Return [X, Y] of the center of cell containing provided text 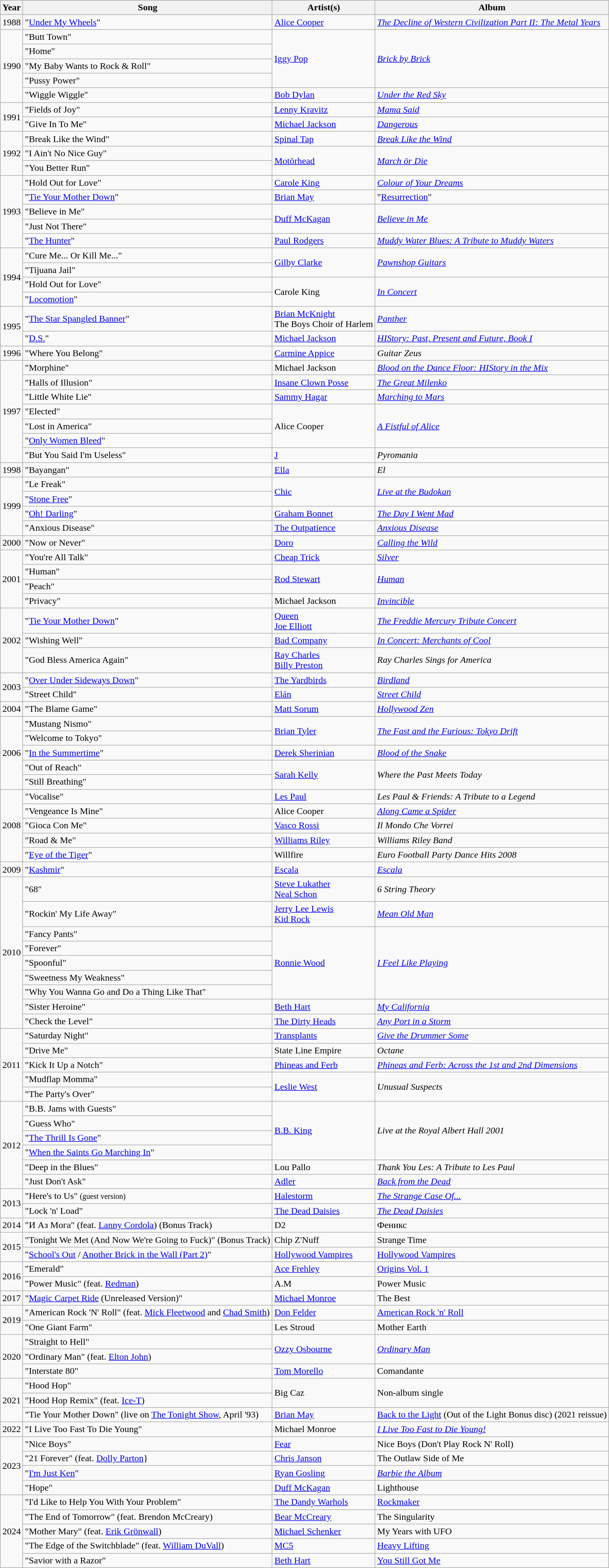
"Mustang Nismo" [148, 724]
"Break Like the Wind" [148, 139]
Pawnshop Guitars [492, 263]
"Under My Wheels" [148, 22]
You Still Got Me [492, 1560]
The Outpatience [324, 528]
Non-album single [492, 1393]
Lou Pallo [324, 1167]
1990 [11, 66]
Rockmaker [492, 1502]
The Dirty Heads [324, 1021]
Bad Company [324, 640]
"I'm Just Ken" [148, 1473]
"Fancy Pants" [148, 934]
"Nice Boys" [148, 1444]
The Best [492, 1298]
"Street Child" [148, 695]
Les Stroud [324, 1327]
Octane [492, 1050]
Live at the Royal Albert Hall 2001 [492, 1130]
Ryan Gosling [324, 1473]
2001 [11, 579]
1998 [11, 470]
Les Paul [324, 796]
"Tie Your Mother Down" (live on The Tonight Show, April '93) [148, 1415]
Tom Morello [324, 1371]
2004 [11, 709]
1992 [11, 153]
Motörhead [324, 160]
"Human" [148, 572]
"When the Saints Go Marching In" [148, 1152]
"Pussy Power" [148, 80]
"Mudflap Momma" [148, 1079]
Ozzy Osbourne [324, 1349]
"Drive Me" [148, 1050]
"B.B. Jams with Guests" [148, 1109]
"Hood Hop" [148, 1385]
"Believe in Me" [148, 212]
The Decline of Western Civilization Part II: The Metal Years [492, 22]
Marching to Mars [492, 397]
In Concert [492, 292]
Strange Time [492, 1240]
"The Hunter" [148, 241]
Unusual Suspects [492, 1087]
"Cure Me... Or Kill Me..." [148, 255]
"Rockin' My Life Away" [148, 914]
"Emerald" [148, 1269]
"Guess Who" [148, 1123]
1991 [11, 117]
"My Baby Wants to Rock & Roll" [148, 66]
MC5 [324, 1546]
I Live Too Fast to Die Young! [492, 1429]
"Stone Free" [148, 499]
Under the Red Sky [492, 95]
"Saturday Night" [148, 1036]
Halestorm [324, 1196]
"Little White Lie" [148, 397]
2020 [11, 1356]
Les Paul & Friends: A Tribute to a Legend [492, 796]
Guitar Zeus [492, 353]
2011 [11, 1065]
"I'd Like to Help You With Your Problem" [148, 1502]
The Great Milenko [492, 382]
"I Ain't No Nice Guy" [148, 153]
"The Party's Over" [148, 1094]
Mean Old Man [492, 914]
Colour of Your Dreams [492, 183]
1995 [11, 326]
"Power Music" (feat. Redman) [148, 1284]
Chic [324, 492]
Paul Rodgers [324, 241]
"Out of Reach" [148, 767]
"Tijuana Jail" [148, 270]
Leslie West [324, 1087]
"American Rock 'N' Roll" (feat. Mick Fleetwood and Chad Smith) [148, 1313]
Hollywood Zen [492, 709]
2002 [11, 640]
"The End of Tomorrow" (feat. Brendon McCreary) [148, 1517]
Willfire [324, 855]
Year [11, 8]
Phineas and Ferb: Across the 1st and 2nd Dimensions [492, 1065]
"Now or Never" [148, 543]
"Bayangan" [148, 470]
Graham Bonnet [324, 513]
Believe in Me [492, 219]
Insane Clown Posse [324, 382]
"Savior with a Razor" [148, 1560]
Ray CharlesBilly Preston [324, 660]
HIStory: Past, Present and Future, Book I [492, 338]
"Home" [148, 51]
Power Music [492, 1284]
"Here's to Us" (guest version) [148, 1196]
"Wiggle Wiggle" [148, 95]
"Tonight We Met (And Now We're Going to Fuck)" (Bonus Track) [148, 1240]
"Still Breathing" [148, 782]
Rod Stewart [324, 579]
My Years with UFO [492, 1531]
Thank You Les: A Tribute to Les Paul [492, 1167]
Muddy Water Blues: A Tribute to Muddy Waters [492, 241]
March ör Die [492, 160]
Pyromania [492, 455]
The Outlaw Side of Me [492, 1458]
Bob Dylan [324, 95]
2022 [11, 1429]
"Give In To Me" [148, 124]
2013 [11, 1203]
The Strange Case Of... [492, 1196]
Derek Sherinian [324, 753]
2021 [11, 1400]
"Where You Belong" [148, 353]
"Resurrection" [492, 197]
Panther [492, 319]
"Only Women Bleed" [148, 441]
Chip Z'Nuff [324, 1240]
"Check the Level" [148, 1021]
"Deep in the Blues" [148, 1167]
Nice Boys (Don't Play Rock N' Roll) [492, 1444]
1993 [11, 212]
"I Live Too Fast To Die Young" [148, 1429]
Human [492, 579]
Brick by Brick [492, 59]
"You Better Run" [148, 168]
J [324, 455]
Adler [324, 1182]
Lenny Kravitz [324, 110]
"Welcome to Tokyo" [148, 738]
Carmine Appice [324, 353]
"One Giant Farm" [148, 1327]
Album [492, 8]
Williams Riley [324, 840]
"Over Under Sideways Down" [148, 680]
Origins Vol. 1 [492, 1269]
"Eye of the Tiger" [148, 855]
"But You Said I'm Useless" [148, 455]
Ronnie Wood [324, 963]
"Privacy" [148, 601]
"Ordinary Man" (feat. Elton John) [148, 1356]
Chris Janson [324, 1458]
The Freddie Mercury Tribute Concert [492, 620]
"Magic Carpet Ride (Unreleased Version)" [148, 1298]
"Hope" [148, 1488]
"Kick It Up a Notch" [148, 1065]
"The Edge of the Switchblade" (feat. William DuVall) [148, 1546]
Back to the Light (Out of the Light Bonus disc) (2021 reissue) [492, 1415]
"21 Forever" (feat. Dolly Parton} [148, 1458]
Any Port in a Storm [492, 1021]
"Interstate 80" [148, 1371]
Silver [492, 557]
Spinal Tap [324, 139]
"Just Not There" [148, 226]
"Gioca Con Me" [148, 826]
Break Like the Wind [492, 139]
"Forever" [148, 948]
"Anxious Disease" [148, 528]
Lighthouse [492, 1488]
"Hood Hop Remix" (feat. Ice-T) [148, 1400]
Barbie the Album [492, 1473]
"Vengeance Is Mine" [148, 811]
Sammy Hagar [324, 397]
Ray Charles Sings for America [492, 660]
Back from the Dead [492, 1182]
A.M [324, 1284]
Phineas and Ferb [324, 1065]
Birdland [492, 680]
QueenJoe Elliott [324, 620]
"Sister Heroine" [148, 1007]
The Singularity [492, 1517]
"Sweetness My Weakness" [148, 978]
My California [492, 1007]
Jerry Lee LewisKid Rock [324, 914]
A Fistful of Alice [492, 426]
2014 [11, 1225]
Fear [324, 1444]
Blood on the Dance Floor: HIStory in the Mix [492, 368]
1994 [11, 277]
The Dandy Warhols [324, 1502]
Euro Football Party Dance Hits 2008 [492, 855]
Ace Frehley [324, 1269]
Bear McCreary [324, 1517]
Il Mondo Che Vorrei [492, 826]
Song [148, 8]
"Straight to Hell" [148, 1342]
2015 [11, 1247]
2000 [11, 543]
Gilby Clarke [324, 263]
"Peach" [148, 586]
Blood of the Snake [492, 753]
The Yardbirds [324, 680]
Феникс [492, 1225]
"Mother Mary" (feat. Erik Grönwall) [148, 1531]
"68" [148, 889]
"Road & Me" [148, 840]
2023 [11, 1466]
Artist(s) [324, 8]
Dangerous [492, 124]
Invincible [492, 601]
"Locomotion" [148, 299]
Doro [324, 543]
"Lock 'n' Load" [148, 1211]
"Le Freak" [148, 484]
State Line Empire [324, 1050]
The Day I Went Mad [492, 513]
Mama Said [492, 110]
Elán [324, 695]
"The Thrill Is Gone" [148, 1138]
Live at the Budokan [492, 492]
"Halls of Illusion" [148, 382]
"Fields of Joy" [148, 110]
American Rock 'n' Roll [492, 1313]
Matt Sorum [324, 709]
Cheap Trick [324, 557]
"The Star Spangled Banner" [148, 319]
"Vocalise" [148, 796]
Mother Earth [492, 1327]
Williams Riley Band [492, 840]
Brian McKnightThe Boys Choir of Harlem [324, 319]
D2 [324, 1225]
Along Came a Spider [492, 811]
"The Blame Game" [148, 709]
1988 [11, 22]
Iggy Pop [324, 59]
1996 [11, 353]
"In the Summertime" [148, 753]
Vasco Rossi [324, 826]
The Fast and the Furious: Tokyo Drift [492, 731]
Anxious Disease [492, 528]
"Butt Town" [148, 37]
"Morphine" [148, 368]
1999 [11, 506]
Brian Tyler [324, 731]
"School's Out / Another Brick in the Wall (Part 2)" [148, 1254]
1997 [11, 411]
2009 [11, 869]
"Elected" [148, 411]
Calling the Wild [492, 543]
Ordinary Man [492, 1349]
2003 [11, 687]
El [492, 470]
"Oh! Darling" [148, 513]
Give the Drummer Some [492, 1036]
"Spoonful" [148, 963]
2019 [11, 1320]
"You're All Talk" [148, 557]
"Wishing Well" [148, 640]
"Just Don't Ask" [148, 1182]
Transplants [324, 1036]
2012 [11, 1145]
Ella [324, 470]
In Concert: Merchants of Cool [492, 640]
Michael Schenker [324, 1531]
2008 [11, 826]
Don Felder [324, 1313]
"Lost in America" [148, 426]
6 String Theory [492, 889]
"D.S." [148, 338]
Heavy Lifting [492, 1546]
2024 [11, 1531]
"God Bless America Again" [148, 660]
Sarah Kelly [324, 775]
"Kashmir" [148, 869]
Where the Past Meets Today [492, 775]
I Feel Like Playing [492, 963]
2010 [11, 953]
Street Child [492, 695]
Comandante [492, 1371]
2006 [11, 753]
Steve LukatherNeal Schon [324, 889]
Big Caz [324, 1393]
B.B. King [324, 1130]
"И Аз Mога" (feat. Lanny Cordola) (Bonus Track) [148, 1225]
"Why You Wanna Go and Do a Thing Like That" [148, 992]
2016 [11, 1276]
2017 [11, 1298]
